Scan for the cell matching the given text and deliver its (X, Y) coordinate at center. 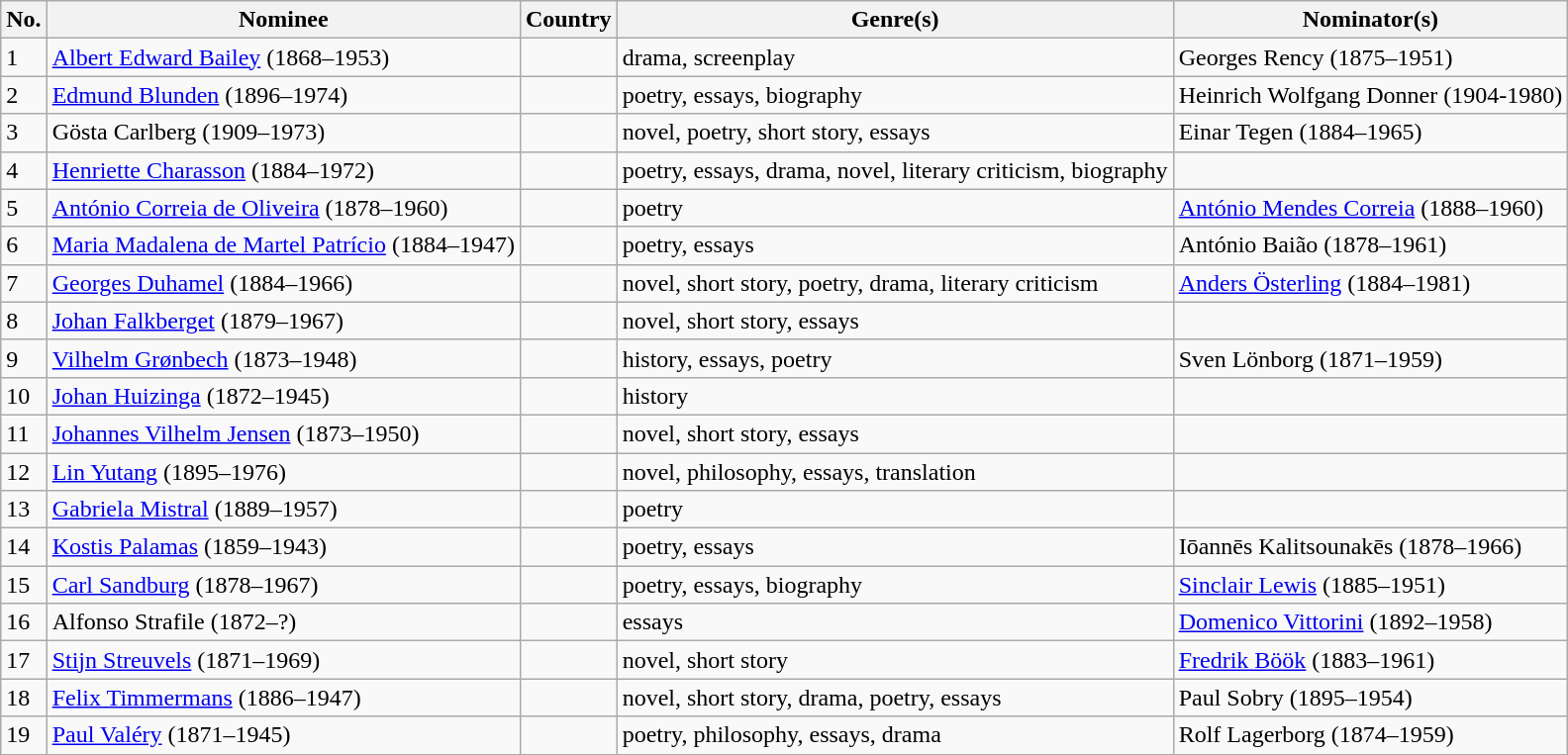
4 (24, 170)
Nominee (283, 20)
novel, short story, drama, poetry, essays (895, 698)
Felix Timmermans (1886–1947) (283, 698)
history (895, 396)
5 (24, 208)
Alfonso Strafile (1872–?) (283, 622)
Nominator(s) (1370, 20)
16 (24, 622)
Einar Tegen (1884–1965) (1370, 133)
7 (24, 283)
novel, short story (895, 660)
novel, poetry, short story, essays (895, 133)
Henriette Charasson (1884–1972) (283, 170)
essays (895, 622)
Domenico Vittorini (1892–1958) (1370, 622)
history, essays, poetry (895, 358)
9 (24, 358)
poetry, philosophy, essays, drama (895, 735)
Paul Valéry (1871–1945) (283, 735)
Johan Falkberget (1879–1967) (283, 321)
12 (24, 472)
Fredrik Böök (1883–1961) (1370, 660)
10 (24, 396)
Gösta Carlberg (1909–1973) (283, 133)
Iōannēs Kalitsounakēs (1878–1966) (1370, 547)
Gabriela Mistral (1889–1957) (283, 510)
Paul Sobry (1895–1954) (1370, 698)
Rolf Lagerborg (1874–1959) (1370, 735)
8 (24, 321)
António Baião (1878–1961) (1370, 245)
Maria Madalena de Martel Patrício (1884–1947) (283, 245)
Lin Yutang (1895–1976) (283, 472)
Anders Österling (1884–1981) (1370, 283)
Stijn Streuvels (1871–1969) (283, 660)
Johan Huizinga (1872–1945) (283, 396)
Sven Lönborg (1871–1959) (1370, 358)
No. (24, 20)
poetry, essays, drama, novel, literary criticism, biography (895, 170)
Kostis Palamas (1859–1943) (283, 547)
14 (24, 547)
Carl Sandburg (1878–1967) (283, 585)
Georges Rency (1875–1951) (1370, 57)
drama, screenplay (895, 57)
António Correia de Oliveira (1878–1960) (283, 208)
Georges Duhamel (1884–1966) (283, 283)
Vilhelm Grønbech (1873–1948) (283, 358)
1 (24, 57)
Heinrich Wolfgang Donner (1904-1980) (1370, 95)
6 (24, 245)
Country (568, 20)
19 (24, 735)
António Mendes Correia (1888–1960) (1370, 208)
11 (24, 433)
Genre(s) (895, 20)
2 (24, 95)
Sinclair Lewis (1885–1951) (1370, 585)
18 (24, 698)
Johannes Vilhelm Jensen (1873–1950) (283, 433)
Albert Edward Bailey (1868–1953) (283, 57)
13 (24, 510)
novel, short story, poetry, drama, literary criticism (895, 283)
Edmund Blunden (1896–1974) (283, 95)
17 (24, 660)
3 (24, 133)
novel, philosophy, essays, translation (895, 472)
15 (24, 585)
